Find where the given text appears and provide that cell's center as [x, y] coordinate. 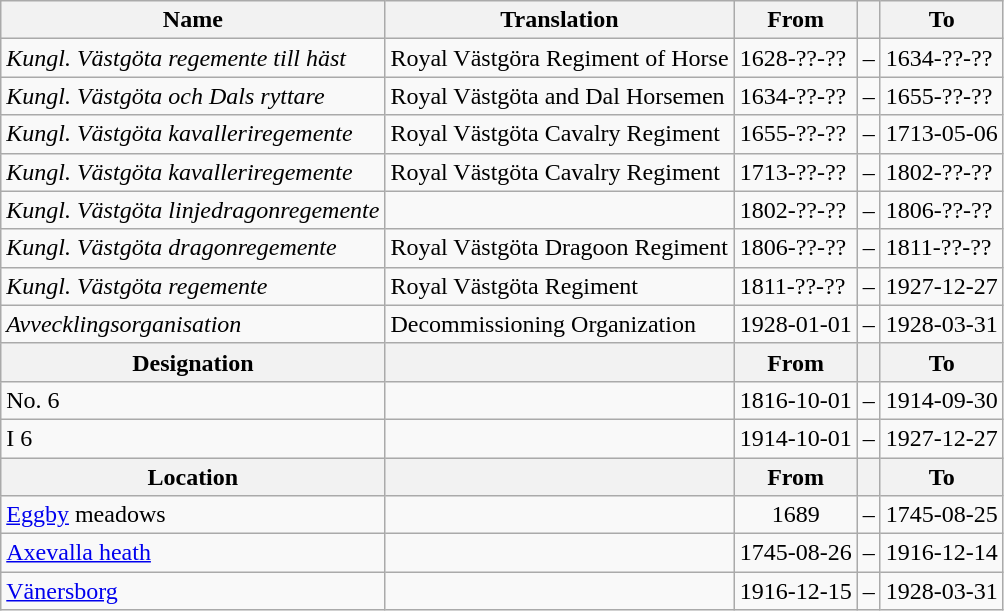
1745-08-26 [796, 553]
Royal Västgöta Dragoon Regiment [560, 248]
1916-12-14 [942, 553]
Translation [560, 20]
1628-??-?? [796, 58]
Location [193, 477]
Avvecklingsorganisation [193, 324]
Royal Västgöra Regiment of Horse [560, 58]
1745-08-25 [942, 515]
Designation [193, 362]
1914-09-30 [942, 400]
Kungl. Västgöta och Dals ryttare [193, 96]
Eggby meadows [193, 515]
1689 [796, 515]
I 6 [193, 438]
Name [193, 20]
Kungl. Västgöta regemente till häst [193, 58]
Royal Västgöta Regiment [560, 286]
1713-??-?? [796, 172]
1914-10-01 [796, 438]
1916-12-15 [796, 591]
Vänersborg [193, 591]
Kungl. Västgöta linjedragonregemente [193, 210]
Kungl. Västgöta dragonregemente [193, 248]
1816-10-01 [796, 400]
1713-05-06 [942, 134]
Axevalla heath [193, 553]
Kungl. Västgöta regemente [193, 286]
Decommissioning Organization [560, 324]
Royal Västgöta and Dal Horsemen [560, 96]
1928-01-01 [796, 324]
No. 6 [193, 400]
